Find where the given text appears and provide that cell's center as (X, Y) coordinate. 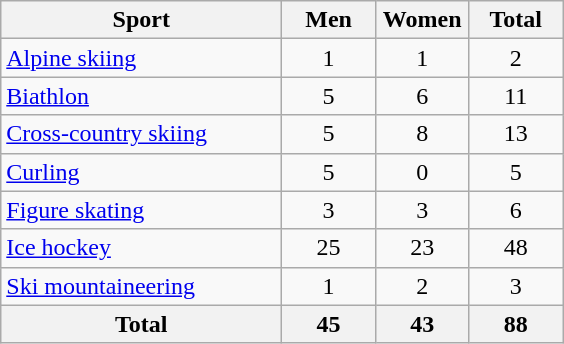
Alpine skiing (142, 58)
8 (422, 134)
43 (422, 324)
88 (516, 324)
23 (422, 248)
48 (516, 248)
Cross-country skiing (142, 134)
Ski mountaineering (142, 286)
Figure skating (142, 210)
11 (516, 96)
13 (516, 134)
Ice hockey (142, 248)
Sport (142, 20)
Women (422, 20)
Curling (142, 172)
0 (422, 172)
Biathlon (142, 96)
25 (329, 248)
45 (329, 324)
Men (329, 20)
